Extract the [x, y] coordinate from the center of the cell holding the provided text.  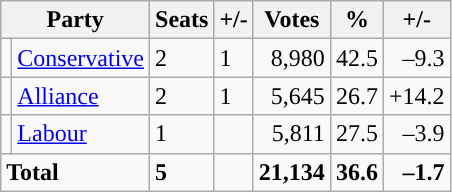
27.5 [356, 134]
Labour [81, 134]
36.6 [356, 172]
Votes [292, 20]
Party [76, 20]
Alliance [81, 96]
5,645 [292, 96]
5,811 [292, 134]
Conservative [81, 58]
Total [76, 172]
8,980 [292, 58]
+14.2 [416, 96]
% [356, 20]
21,134 [292, 172]
5 [182, 172]
42.5 [356, 58]
–1.7 [416, 172]
–3.9 [416, 134]
Seats [182, 20]
26.7 [356, 96]
–9.3 [416, 58]
